Pinpoint the cell where the given text exists, returning its (x, y) midpoint coordinate. 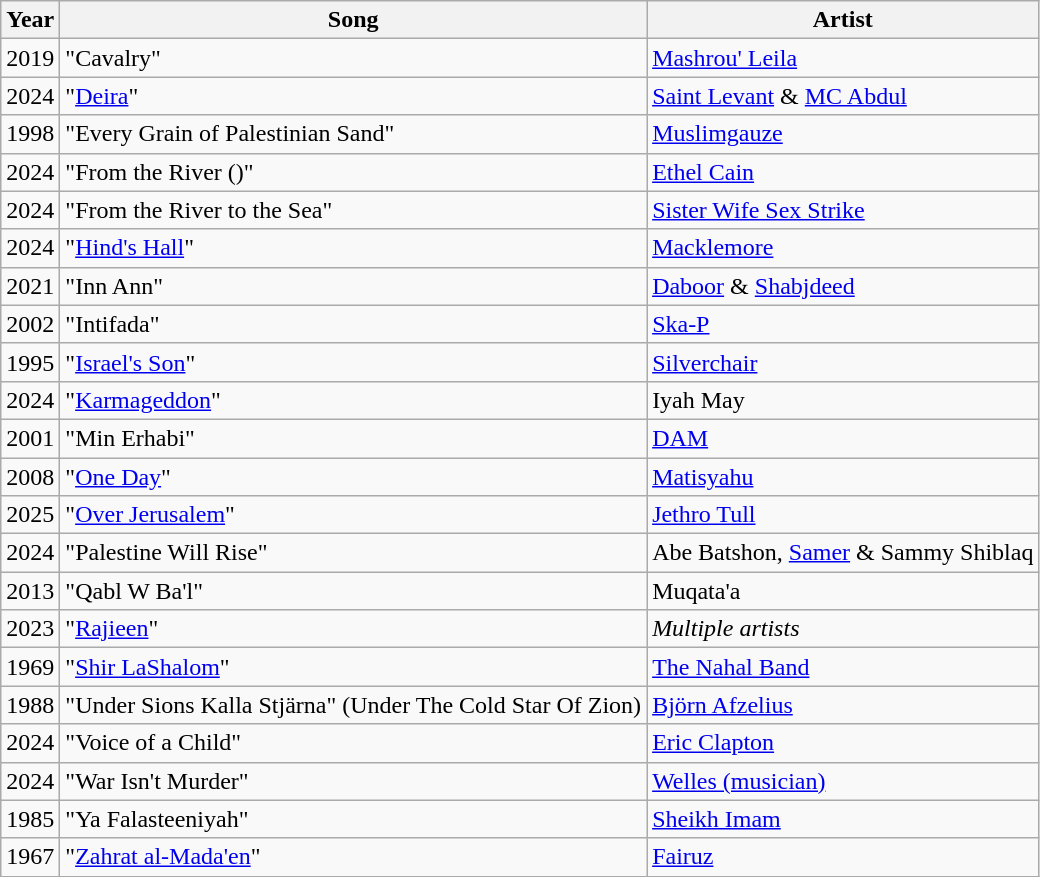
Fairuz (843, 857)
2021 (30, 286)
"Every Grain of Palestinian Sand" (354, 134)
1998 (30, 134)
1967 (30, 857)
"Israel's Son" (354, 362)
Sheikh Imam (843, 819)
2025 (30, 515)
"War Isn't Murder" (354, 781)
Matisyahu (843, 477)
"One Day" (354, 477)
2019 (30, 58)
"Zahrat al-Mada'en" (354, 857)
Mashrou' Leila (843, 58)
Macklemore (843, 248)
1969 (30, 667)
"Rajieen" (354, 629)
Iyah May (843, 400)
Abe Batshon, Samer & Sammy Shiblaq (843, 553)
Welles (musician) (843, 781)
Muqata'a (843, 591)
2013 (30, 591)
Year (30, 20)
"Karmageddon" (354, 400)
"Qabl W Ba'l" (354, 591)
"Under Sions Kalla Stjärna" (Under The Cold Star Of Zion) (354, 705)
"Voice of a Child" (354, 743)
2001 (30, 438)
"From the River ()" (354, 172)
2002 (30, 324)
"Over Jerusalem" (354, 515)
1995 (30, 362)
The Nahal Band (843, 667)
"Inn Ann" (354, 286)
1988 (30, 705)
Sister Wife Sex Strike (843, 210)
Björn Afzelius (843, 705)
"From the River to the Sea" (354, 210)
"Cavalry" (354, 58)
Song (354, 20)
2023 (30, 629)
Muslimgauze (843, 134)
"Deira" (354, 96)
Daboor & Shabjdeed (843, 286)
Saint Levant & MC Abdul (843, 96)
DAM (843, 438)
Eric Clapton (843, 743)
Ethel Cain (843, 172)
"Min Erhabi" (354, 438)
Multiple artists (843, 629)
"Hind's Hall" (354, 248)
Silverchair (843, 362)
Ska-P (843, 324)
"Palestine Will Rise" (354, 553)
1985 (30, 819)
"Intifada" (354, 324)
Jethro Tull (843, 515)
"Shir LaShalom" (354, 667)
Artist (843, 20)
2008 (30, 477)
"Ya Falasteeniyah" (354, 819)
